Search for the cell housing the specified text and yield its (X, Y) center coordinate. 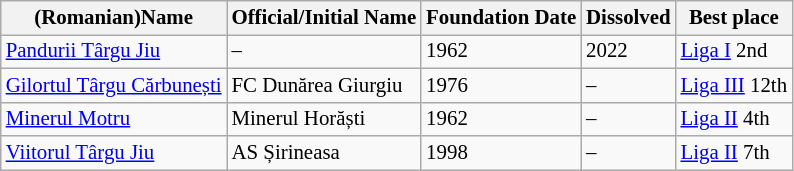
Pandurii Târgu Jiu (114, 51)
(Romanian)Name (114, 18)
Liga I 2nd (734, 51)
Viitorul Târgu Jiu (114, 153)
Best place (734, 18)
AS Șirineasa (324, 153)
1976 (501, 85)
Minerul Motru (114, 119)
Liga II 7th (734, 153)
Gilortul Târgu Cărbunești (114, 85)
FC Dunărea Giurgiu (324, 85)
Minerul Horăști (324, 119)
Liga II 4th (734, 119)
Dissolved (628, 18)
Foundation Date (501, 18)
1998 (501, 153)
Liga III 12th (734, 85)
2022 (628, 51)
Official/Initial Name (324, 18)
